From the cell containing the given text, extract its center point as (x, y) coordinate. 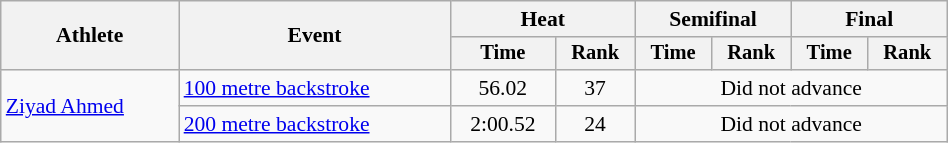
Ziyad Ahmed (90, 106)
Event (315, 36)
Heat (542, 19)
200 metre backstroke (315, 124)
56.02 (502, 88)
2:00.52 (502, 124)
Semifinal (713, 19)
100 metre backstroke (315, 88)
Final (869, 19)
37 (595, 88)
24 (595, 124)
Athlete (90, 36)
